Output the [X, Y] coordinate of the center of the cell containing the given text.  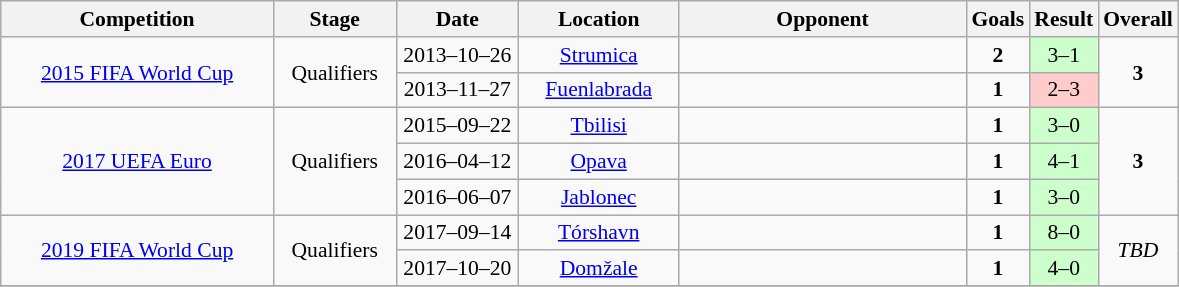
Location [599, 19]
Stage [334, 19]
Date [458, 19]
2019 FIFA World Cup [138, 250]
Result [1064, 19]
2015 FIFA World Cup [138, 72]
Overall [1138, 19]
Opponent [823, 19]
Tbilisi [599, 126]
4–1 [1064, 162]
2017 UEFA Euro [138, 162]
8–0 [1064, 233]
2016–06–07 [458, 197]
Tórshavn [599, 233]
Competition [138, 19]
2–3 [1064, 90]
2017–10–20 [458, 269]
2016–04–12 [458, 162]
2 [998, 55]
Fuenlabrada [599, 90]
Goals [998, 19]
3–1 [1064, 55]
2017–09–14 [458, 233]
2013–10–26 [458, 55]
Domžale [599, 269]
2013–11–27 [458, 90]
2015–09–22 [458, 126]
TBD [1138, 250]
4–0 [1064, 269]
Strumica [599, 55]
Jablonec [599, 197]
Opava [599, 162]
